Extract the (x, y) coordinate from the center of the cell holding the provided text.  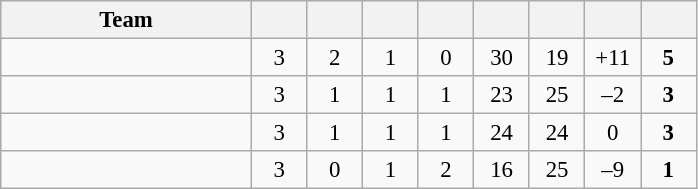
30 (502, 58)
Team (126, 20)
19 (557, 58)
23 (502, 95)
–9 (613, 170)
+11 (613, 58)
16 (502, 170)
–2 (613, 95)
5 (668, 58)
